Return the [x, y] coordinate for the center point of the cell that contains the specified text.  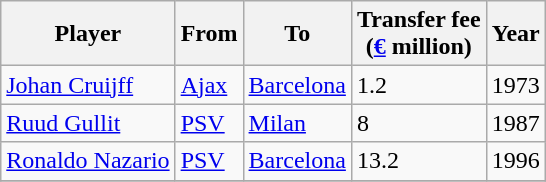
Ronaldo Nazario [88, 161]
Player [88, 34]
Milan [297, 123]
Transfer fee(€ million) [418, 34]
Johan Cruijff [88, 85]
1996 [516, 161]
Ruud Gullit [88, 123]
1.2 [418, 85]
From [209, 34]
8 [418, 123]
To [297, 34]
13.2 [418, 161]
1987 [516, 123]
Ajax [209, 85]
1973 [516, 85]
Year [516, 34]
